Detect which cell encompasses the target text, then output its [X, Y] center coordinate. 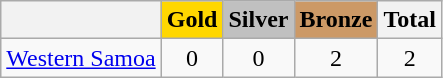
Western Samoa [81, 58]
Gold [192, 20]
Bronze [336, 20]
Silver [258, 20]
Total [410, 20]
